Detect which cell encompasses the target text, then output its (X, Y) center coordinate. 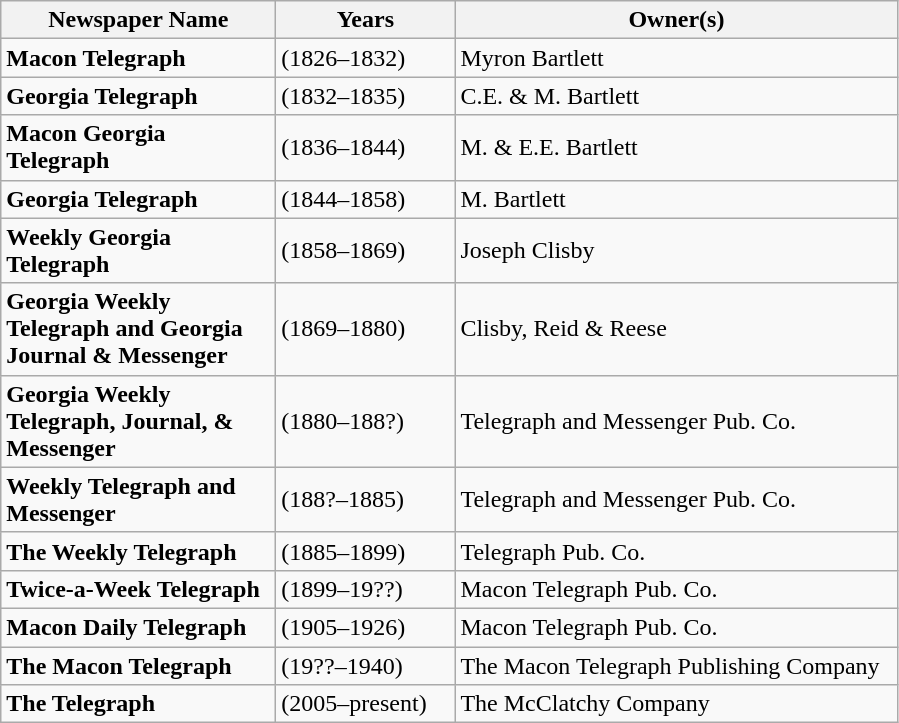
(188?–1885) (366, 500)
The Telegraph (138, 704)
(1832–1835) (366, 96)
The Weekly Telegraph (138, 551)
Weekly Georgia Telegraph (138, 250)
Telegraph Pub. Co. (676, 551)
Weekly Telegraph and Messenger (138, 500)
(1826–1832) (366, 58)
Clisby, Reid & Reese (676, 329)
Years (366, 20)
(1885–1899) (366, 551)
(1905–1926) (366, 627)
Twice-a-Week Telegraph (138, 589)
Owner(s) (676, 20)
M. & E.E. Bartlett (676, 148)
Macon Georgia Telegraph (138, 148)
Georgia Weekly Telegraph, Journal, & Messenger (138, 421)
(2005–present) (366, 704)
(1880–188?) (366, 421)
C.E. & M. Bartlett (676, 96)
(1899–19??) (366, 589)
M. Bartlett (676, 199)
The Macon Telegraph (138, 665)
Georgia Weekly Telegraph and Georgia Journal & Messenger (138, 329)
The McClatchy Company (676, 704)
Macon Daily Telegraph (138, 627)
(1869–1880) (366, 329)
(1858–1869) (366, 250)
Newspaper Name (138, 20)
Myron Bartlett (676, 58)
The Macon Telegraph Publishing Company (676, 665)
(1836–1844) (366, 148)
(1844–1858) (366, 199)
Macon Telegraph (138, 58)
Joseph Clisby (676, 250)
(19??–1940) (366, 665)
